Return the [x, y] coordinate for the center point of the cell that contains the specified text.  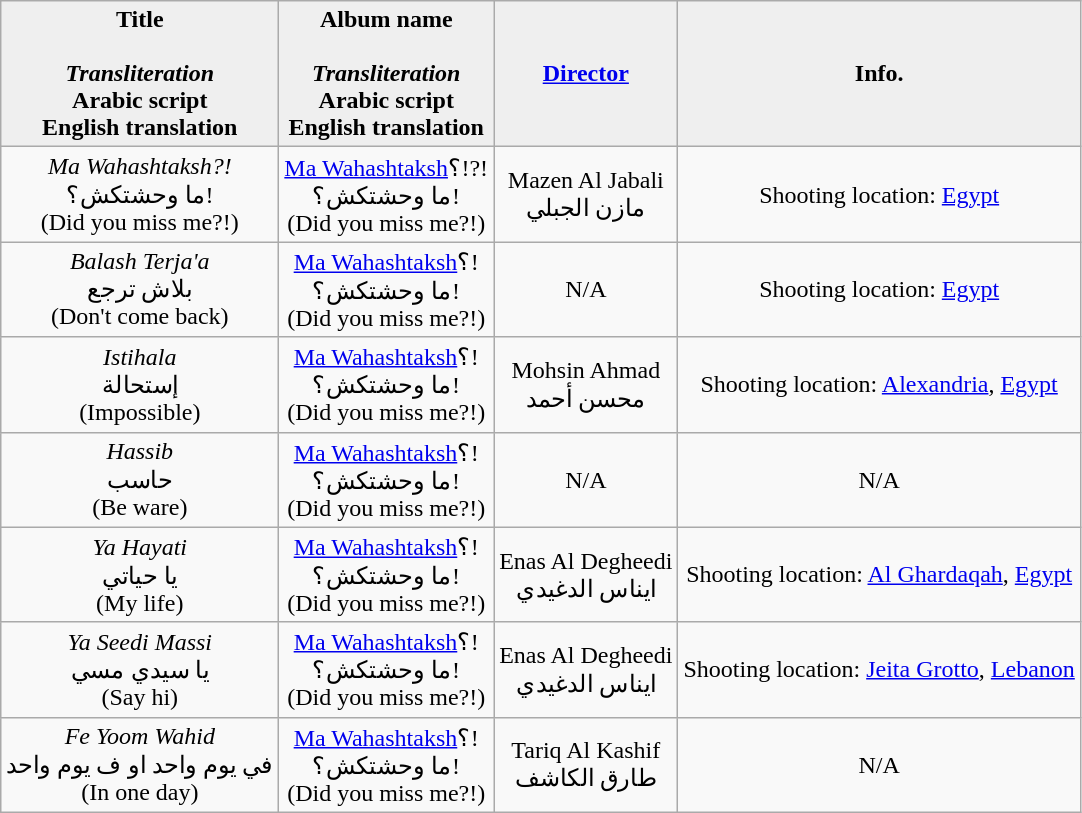
Shooting location: Jeita Grotto, Lebanon [879, 670]
Ya Hayatiيا حياتي(My life) [140, 574]
Mohsin Ahmadمحسن أحمد [586, 384]
Fe Yoom Wahidفي يوم واحد او ف يوم واحد(In one day) [140, 764]
Hassibحاسب(Be ware) [140, 480]
Balash Terja'aبلاش ترجع(Don't come back) [140, 290]
Shooting location: Al Ghardaqah, Egypt [879, 574]
Info. [879, 74]
Shooting location: Alexandria, Egypt [879, 384]
TitleTransliterationArabic scriptEnglish translation [140, 74]
Ma Wahashtaksh?!ما وحشتكش؟!(Did you miss me?!) [140, 194]
Mazen Al Jabaliمازن الجبلي [586, 194]
Director [586, 74]
Album nameTransliterationArabic scriptEnglish translation [386, 74]
Ma Wahashtaksh؟!?!ما وحشتكش؟!(Did you miss me?!) [386, 194]
Tariq Al Kashifطارق الكاشف [586, 764]
Ya Seedi Massiيا سيدي مسي(Say hi) [140, 670]
Istihalaإستحالة(Impossible) [140, 384]
